For the text-containing cell, return its midpoint in (X, Y) coordinate format. 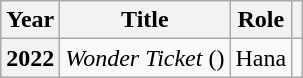
Wonder Ticket () (145, 58)
Hana (261, 58)
Role (261, 20)
Year (30, 20)
Title (145, 20)
2022 (30, 58)
